Find where the given text appears and provide that cell's center as [x, y] coordinate. 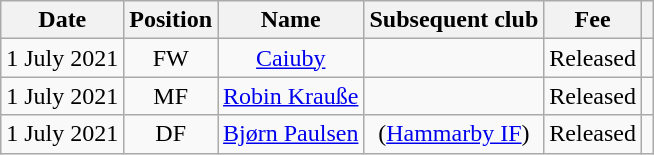
Robin Krauße [291, 96]
(Hammarby IF) [454, 134]
Caiuby [291, 58]
MF [171, 96]
Name [291, 20]
Fee [593, 20]
Position [171, 20]
Date [62, 20]
Subsequent club [454, 20]
FW [171, 58]
Bjørn Paulsen [291, 134]
DF [171, 134]
